Find where the given text appears and provide that cell's center as [X, Y] coordinate. 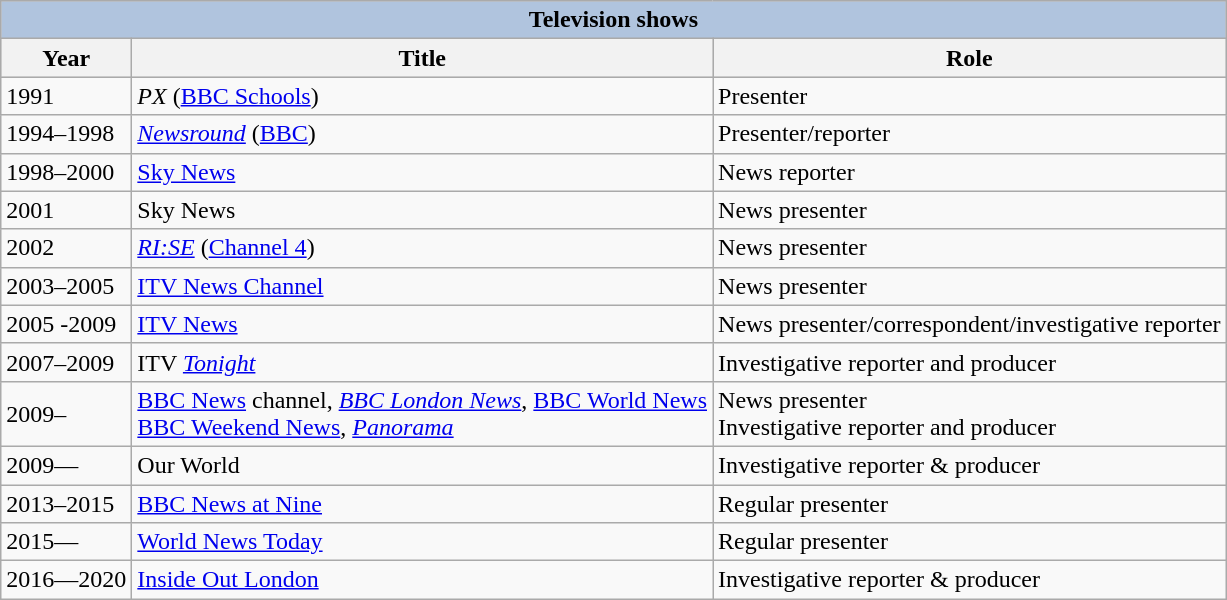
2001 [66, 210]
News presenterInvestigative reporter and producer [970, 414]
Television shows [614, 20]
2005 -2009 [66, 324]
Inside Out London [422, 580]
2009— [66, 465]
Year [66, 58]
2016—2020 [66, 580]
2015— [66, 542]
2009– [66, 414]
Presenter/reporter [970, 134]
2002 [66, 248]
News presenter/correspondent/investigative reporter [970, 324]
Newsround (BBC) [422, 134]
2007–2009 [66, 362]
BBC News channel, BBC London News, BBC World NewsBBC Weekend News, Panorama [422, 414]
ITV Tonight [422, 362]
RI:SE (Channel 4) [422, 248]
ITV News [422, 324]
1998–2000 [66, 172]
ITV News Channel [422, 286]
BBC News at Nine [422, 503]
PX (BBC Schools) [422, 96]
1994–1998 [66, 134]
2003–2005 [66, 286]
2013–2015 [66, 503]
Investigative reporter and producer [970, 362]
Presenter [970, 96]
Title [422, 58]
Our World [422, 465]
1991 [66, 96]
Role [970, 58]
World News Today [422, 542]
News reporter [970, 172]
